Return [x, y] of the center of cell containing provided text 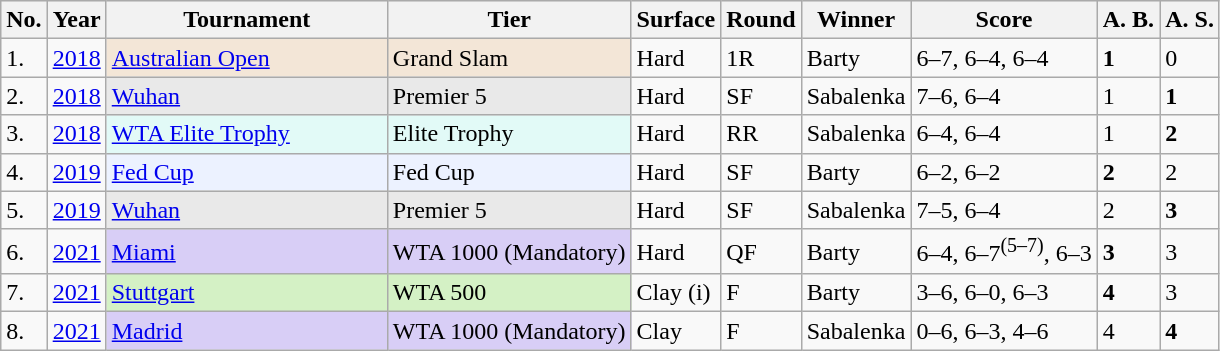
Australian Open [246, 58]
6–4, 6–4 [1004, 134]
Tier [509, 20]
No. [24, 20]
6. [24, 252]
0 [1190, 58]
7–5, 6–4 [1004, 210]
1R [761, 58]
2. [24, 96]
Miami [246, 252]
3. [24, 134]
Stuttgart [246, 293]
Tournament [246, 20]
Year [76, 20]
RR [761, 134]
6–7, 6–4, 6–4 [1004, 58]
4. [24, 172]
6–2, 6–2 [1004, 172]
Grand Slam [509, 58]
7–6, 6–4 [1004, 96]
5. [24, 210]
Score [1004, 20]
Clay (i) [676, 293]
Clay [676, 331]
Round [761, 20]
WTA Elite Trophy [246, 134]
1. [24, 58]
7. [24, 293]
Surface [676, 20]
8. [24, 331]
A. S. [1190, 20]
Winner [856, 20]
Madrid [246, 331]
6–4, 6–7(5–7), 6–3 [1004, 252]
A. B. [1128, 20]
Elite Trophy [509, 134]
WTA 500 [509, 293]
3–6, 6–0, 6–3 [1004, 293]
0–6, 6–3, 4–6 [1004, 331]
QF [761, 252]
